From the cell containing the given text, extract its center point as [X, Y] coordinate. 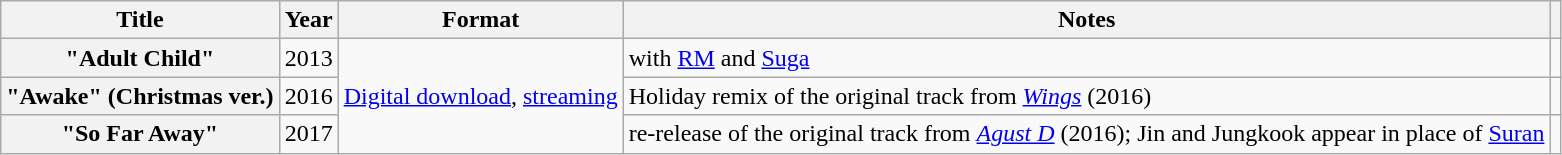
Notes [1086, 20]
Year [308, 20]
"Awake" (Christmas ver.) [140, 96]
Digital download, streaming [480, 96]
"So Far Away" [140, 134]
"Adult Child" [140, 58]
Title [140, 20]
2017 [308, 134]
re-release of the original track from Agust D (2016); Jin and Jungkook appear in place of Suran [1086, 134]
2016 [308, 96]
Holiday remix of the original track from Wings (2016) [1086, 96]
with RM and Suga [1086, 58]
Format [480, 20]
2013 [308, 58]
